Detect which cell encompasses the target text, then output its (X, Y) center coordinate. 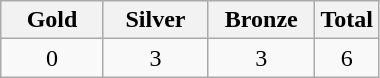
6 (347, 58)
Bronze (262, 20)
Gold (52, 20)
0 (52, 58)
Total (347, 20)
Silver (155, 20)
